Return the [x, y] coordinate for the center point of the cell that contains the specified text.  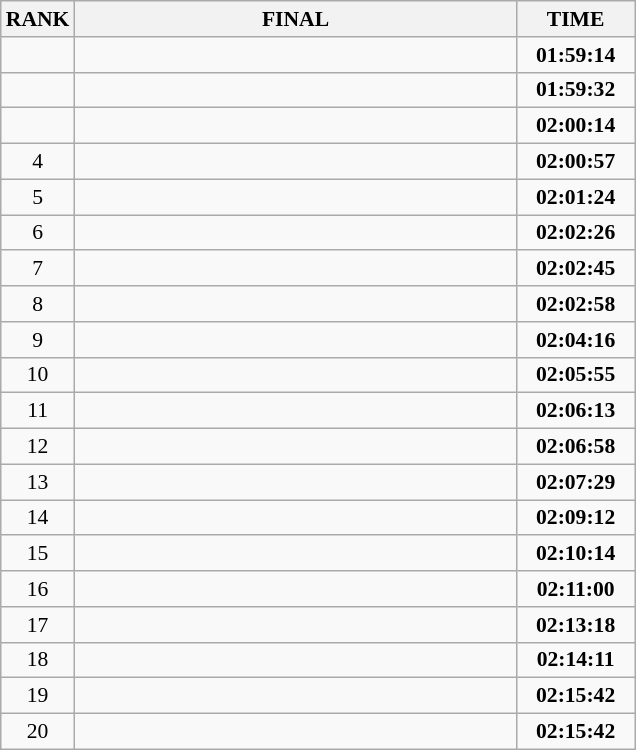
02:05:55 [576, 375]
14 [38, 518]
TIME [576, 19]
02:02:26 [576, 233]
02:02:45 [576, 269]
02:07:29 [576, 482]
11 [38, 411]
02:13:18 [576, 625]
19 [38, 696]
02:06:58 [576, 447]
6 [38, 233]
01:59:32 [576, 90]
02:14:11 [576, 660]
01:59:14 [576, 55]
20 [38, 732]
12 [38, 447]
10 [38, 375]
02:11:00 [576, 589]
FINAL [295, 19]
16 [38, 589]
02:06:13 [576, 411]
18 [38, 660]
RANK [38, 19]
02:02:58 [576, 304]
02:04:16 [576, 340]
02:09:12 [576, 518]
7 [38, 269]
02:10:14 [576, 554]
5 [38, 197]
13 [38, 482]
15 [38, 554]
8 [38, 304]
4 [38, 162]
02:00:14 [576, 126]
02:00:57 [576, 162]
02:01:24 [576, 197]
9 [38, 340]
17 [38, 625]
